Search for the cell housing the specified text and yield its [X, Y] center coordinate. 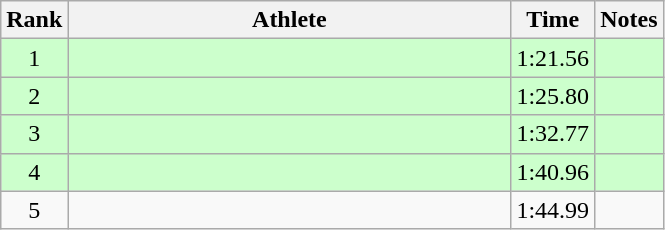
Athlete [290, 20]
1:21.56 [553, 58]
2 [34, 96]
5 [34, 210]
Rank [34, 20]
3 [34, 134]
Notes [629, 20]
4 [34, 172]
1 [34, 58]
1:40.96 [553, 172]
Time [553, 20]
1:32.77 [553, 134]
1:44.99 [553, 210]
1:25.80 [553, 96]
